Detect which cell encompasses the target text, then output its (X, Y) center coordinate. 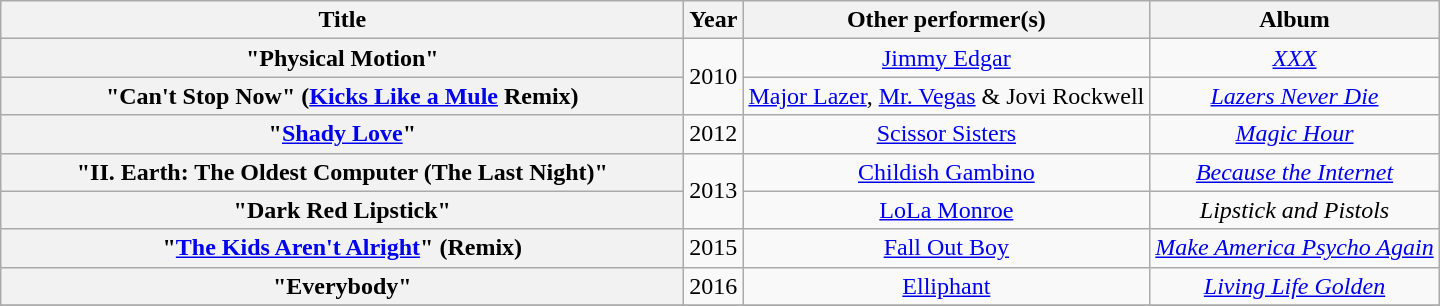
Elliphant (946, 286)
Title (342, 20)
"Everybody" (342, 286)
2013 (714, 191)
XXX (1294, 58)
Because the Internet (1294, 172)
2015 (714, 248)
2016 (714, 286)
Magic Hour (1294, 134)
Other performer(s) (946, 20)
Major Lazer, Mr. Vegas & Jovi Rockwell (946, 96)
Lipstick and Pistols (1294, 210)
LoLa Monroe (946, 210)
"II. Earth: The Oldest Computer (The Last Night)" (342, 172)
Lazers Never Die (1294, 96)
"Dark Red Lipstick" (342, 210)
"Shady Love" (342, 134)
Childish Gambino (946, 172)
Fall Out Boy (946, 248)
Living Life Golden (1294, 286)
Jimmy Edgar (946, 58)
2010 (714, 77)
Scissor Sisters (946, 134)
"The Kids Aren't Alright" (Remix) (342, 248)
2012 (714, 134)
Year (714, 20)
Album (1294, 20)
Make America Psycho Again (1294, 248)
"Can't Stop Now" (Kicks Like a Mule Remix) (342, 96)
"Physical Motion" (342, 58)
